Output the (x, y) coordinate of the center of the cell containing the given text.  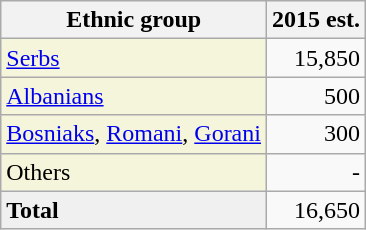
Total (134, 210)
300 (316, 134)
Albanians (134, 96)
Bosniaks, Romani, Gorani (134, 134)
15,850 (316, 58)
Others (134, 172)
2015 est. (316, 20)
500 (316, 96)
Serbs (134, 58)
Ethnic group (134, 20)
16,650 (316, 210)
- (316, 172)
